Search for the cell housing the specified text and yield its (X, Y) center coordinate. 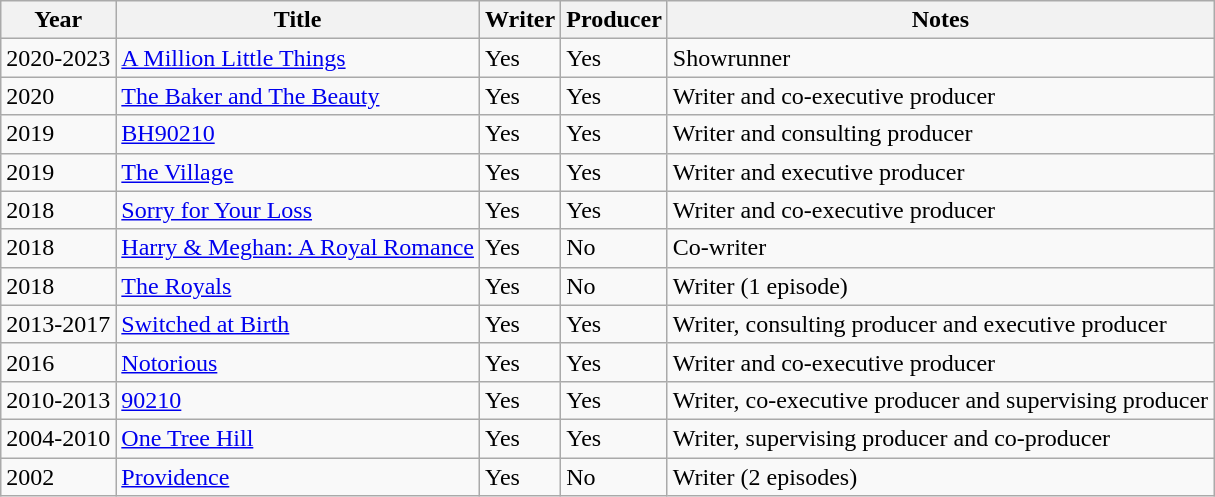
Writer and consulting producer (940, 134)
One Tree Hill (298, 438)
Switched at Birth (298, 324)
Harry & Meghan: A Royal Romance (298, 248)
2016 (58, 362)
2020-2023 (58, 58)
The Village (298, 172)
Writer, supervising producer and co-producer (940, 438)
A Million Little Things (298, 58)
Writer (520, 20)
BH90210 (298, 134)
Showrunner (940, 58)
Producer (614, 20)
2013-2017 (58, 324)
Writer, consulting producer and executive producer (940, 324)
Year (58, 20)
2010-2013 (58, 400)
Title (298, 20)
Notorious (298, 362)
The Royals (298, 286)
Writer and executive producer (940, 172)
The Baker and The Beauty (298, 96)
Writer, co-executive producer and supervising producer (940, 400)
Sorry for Your Loss (298, 210)
Writer (1 episode) (940, 286)
2020 (58, 96)
2004-2010 (58, 438)
2002 (58, 477)
Writer (2 episodes) (940, 477)
Providence (298, 477)
Co-writer (940, 248)
90210 (298, 400)
Notes (940, 20)
